Return the (X, Y) coordinate for the center point of the cell that contains the specified text.  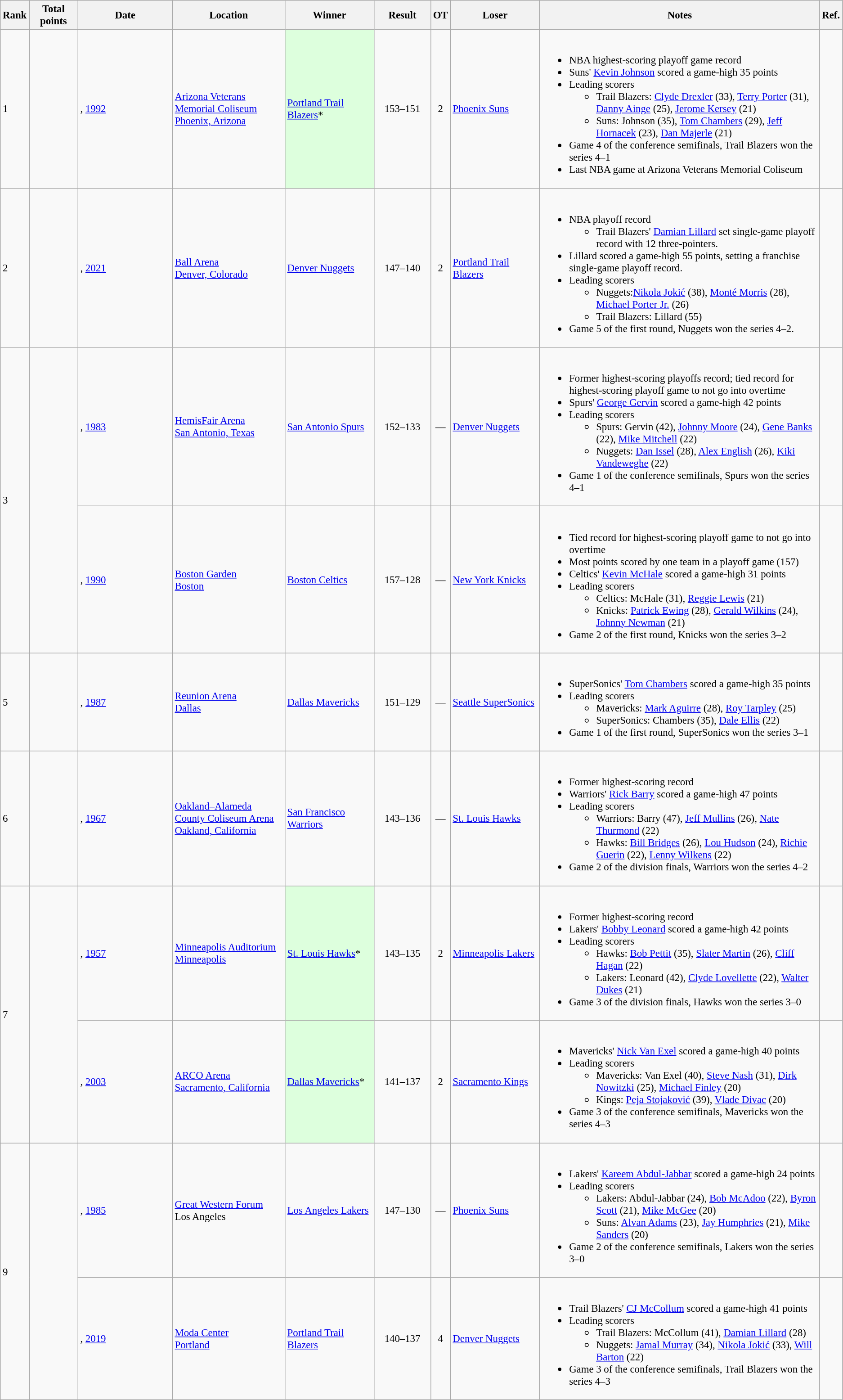
Los Angeles Lakers (329, 1211)
147–140 (403, 268)
Ball ArenaDenver, Colorado (229, 268)
5 (15, 702)
, 2003 (125, 1082)
4 (440, 1339)
, 1957 (125, 953)
1 (15, 109)
, 1987 (125, 702)
Winner (329, 15)
Loser (495, 15)
, 1983 (125, 427)
3 (15, 500)
, 1990 (125, 580)
152–133 (403, 427)
143–136 (403, 818)
Great Western ForumLos Angeles (229, 1211)
157–128 (403, 580)
ARCO ArenaSacramento, California (229, 1082)
141–137 (403, 1082)
Moda CenterPortland (229, 1339)
St. Louis Hawks (495, 818)
7 (15, 1014)
Rank (15, 15)
Minneapolis Lakers (495, 953)
151–129 (403, 702)
Boston GardenBoston (229, 580)
Minneapolis AuditoriumMinneapolis (229, 953)
San Francisco Warriors (329, 818)
Oakland–Alameda County Coliseum ArenaOakland, California (229, 818)
St. Louis Hawks* (329, 953)
153–151 (403, 109)
Dallas Mavericks (329, 702)
Arizona Veterans Memorial ColiseumPhoenix, Arizona (229, 109)
Seattle SuperSonics (495, 702)
OT (440, 15)
San Antonio Spurs (329, 427)
Date (125, 15)
HemisFair ArenaSan Antonio, Texas (229, 427)
Reunion ArenaDallas (229, 702)
Result (403, 15)
147–130 (403, 1211)
9 (15, 1272)
6 (15, 818)
Boston Celtics (329, 580)
Notes (680, 15)
, 2021 (125, 268)
140–137 (403, 1339)
Sacramento Kings (495, 1082)
New York Knicks (495, 580)
Totalpoints (54, 15)
, 1967 (125, 818)
, 2019 (125, 1339)
Ref. (831, 15)
Portland Trail Blazers* (329, 109)
Dallas Mavericks* (329, 1082)
, 1992 (125, 109)
Location (229, 15)
143–135 (403, 953)
, 1985 (125, 1211)
